Provide the (X, Y) coordinate of the cell's center where the given text is located.  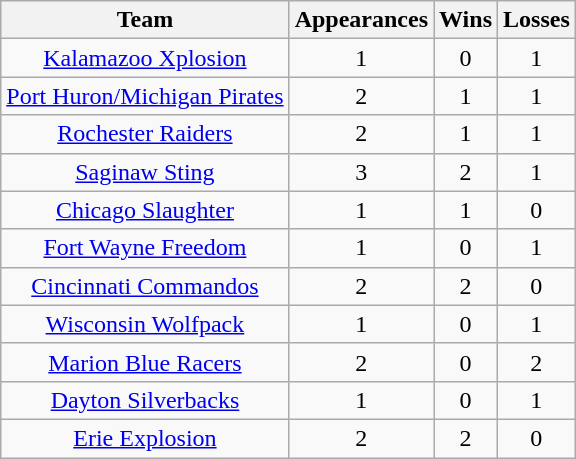
Rochester Raiders (145, 134)
Wins (466, 20)
Chicago Slaughter (145, 210)
Marion Blue Racers (145, 362)
Wisconsin Wolfpack (145, 324)
Erie Explosion (145, 438)
Appearances (361, 20)
Port Huron/Michigan Pirates (145, 96)
3 (361, 172)
Losses (537, 20)
Kalamazoo Xplosion (145, 58)
Dayton Silverbacks (145, 400)
Saginaw Sting (145, 172)
Fort Wayne Freedom (145, 248)
Cincinnati Commandos (145, 286)
Team (145, 20)
